Identify which cell holds the provided text, then report its [x, y] central coordinate. 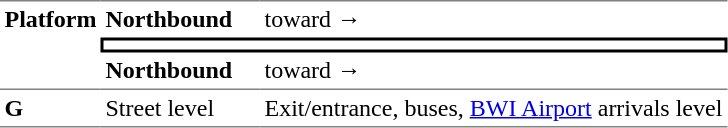
G [50, 109]
Street level [180, 109]
Platform [50, 45]
Exit/entrance, buses, BWI Airport arrivals level [494, 109]
